Pinpoint the cell where the given text exists, returning its [X, Y] midpoint coordinate. 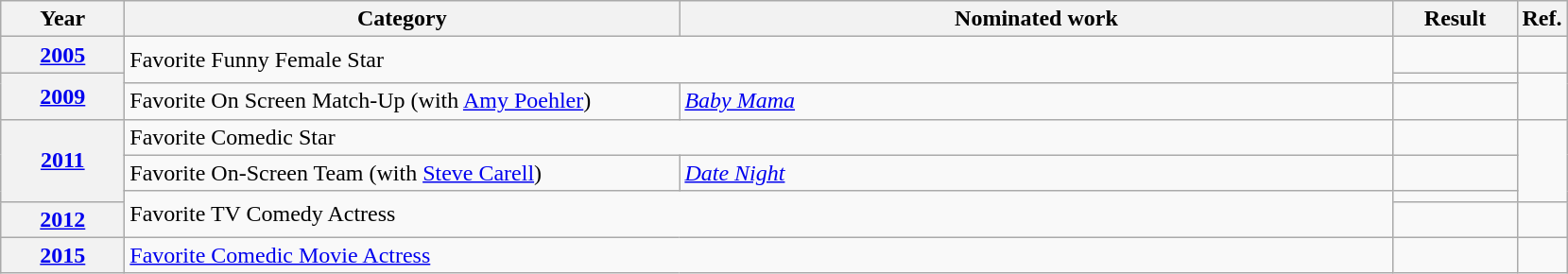
Result [1456, 19]
Favorite Comedic Movie Actress [759, 255]
Year [62, 19]
2009 [62, 96]
2015 [62, 255]
Favorite On Screen Match-Up (with Amy Poehler) [403, 101]
Favorite Comedic Star [759, 137]
Nominated work [1036, 19]
Ref. [1542, 19]
Category [403, 19]
Favorite On-Screen Team (with Steve Carell) [403, 173]
Favorite Funny Female Star [759, 60]
2005 [62, 55]
Date Night [1036, 173]
Favorite TV Comedy Actress [759, 214]
Baby Mama [1036, 101]
2012 [62, 219]
2011 [62, 161]
